Scan for the cell matching the given text and deliver its (x, y) coordinate at center. 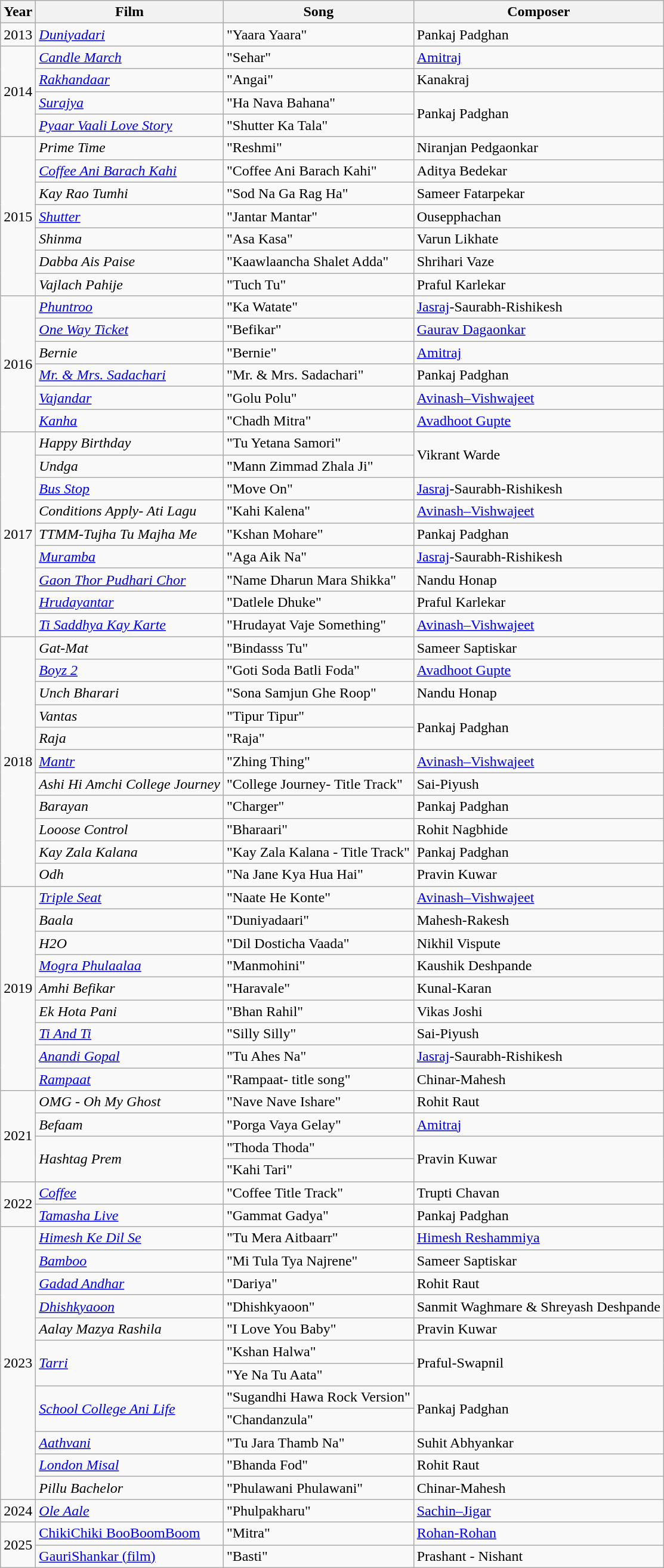
"Kshan Mohare" (319, 534)
OMG - Oh My Ghost (130, 1102)
Composer (538, 12)
Muramba (130, 557)
"Dhishkyaoon" (319, 1306)
"Gammat Gadya" (319, 1215)
H2O (130, 943)
Baala (130, 920)
Hrudayantar (130, 602)
Duniyadari (130, 35)
"Bhanda Fod" (319, 1465)
"Sehar" (319, 57)
Ti And Ti (130, 1034)
2018 (18, 761)
Ousepphachan (538, 216)
Gaurav Dagaonkar (538, 330)
"Coffee Title Track" (319, 1193)
"I Love You Baby" (319, 1329)
2015 (18, 216)
Gat-Mat (130, 647)
Ashi Hi Amchi College Journey (130, 784)
Sameer Fatarpekar (538, 193)
Tamasha Live (130, 1215)
"Reshmi" (319, 148)
Bamboo (130, 1261)
"Coffee Ani Barach Kahi" (319, 171)
"Nave Nave Ishare" (319, 1102)
"Na Jane Kya Hua Hai" (319, 875)
Gadad Andhar (130, 1283)
"Basti" (319, 1556)
School College Ani Life (130, 1409)
"Tuch Tu" (319, 285)
Vajandar (130, 398)
"Mitra" (319, 1533)
"Raja" (319, 739)
"Mann Zimmad Zhala Ji" (319, 466)
"Kaawlaancha Shalet Adda" (319, 261)
"Ha Nava Bahana" (319, 103)
Shrihari Vaze (538, 261)
"Silly Silly" (319, 1034)
"Thoda Thoda" (319, 1147)
"Zhing Thing" (319, 761)
"Bharaari" (319, 829)
"Tu Ahes Na" (319, 1057)
"Hrudayat Vaje Something" (319, 625)
Triple Seat (130, 897)
"Golu Polu" (319, 398)
"Move On" (319, 489)
"Tu Jara Thamb Na" (319, 1443)
"Mr. & Mrs. Sadachari" (319, 375)
One Way Ticket (130, 330)
Coffee (130, 1193)
Kanha (130, 421)
2023 (18, 1363)
"Rampaat- title song" (319, 1079)
Raja (130, 739)
Mr. & Mrs. Sadachari (130, 375)
"Shutter Ka Tala" (319, 125)
"Mi Tula Tya Najrene" (319, 1261)
Kay Zala Kalana (130, 852)
Suhit Abhyankar (538, 1443)
Bus Stop (130, 489)
"Naate He Konte" (319, 897)
Vikrant Warde (538, 455)
"Dariya" (319, 1283)
Rampaat (130, 1079)
2016 (18, 364)
Year (18, 12)
"Kahi Kalena" (319, 511)
Boyz 2 (130, 671)
Himesh Ke Dil Se (130, 1238)
Aathvani (130, 1443)
"Tipur Tipur" (319, 716)
Happy Birthday (130, 443)
ChikiChiki BooBoomBoom (130, 1533)
Mantr (130, 761)
"Bindasss Tu" (319, 647)
Hashtag Prem (130, 1159)
"Porga Vaya Gelay" (319, 1125)
2022 (18, 1204)
Rakhandaar (130, 80)
"Datlele Dhuke" (319, 602)
Looose Control (130, 829)
Rohan-Rohan (538, 1533)
"Manmohini" (319, 965)
2021 (18, 1136)
2014 (18, 91)
Ek Hota Pani (130, 1011)
Coffee Ani Barach Kahi (130, 171)
Rohit Nagbhide (538, 829)
Pillu Bachelor (130, 1488)
Prime Time (130, 148)
Praful-Swapnil (538, 1363)
"Kay Zala Kalana - Title Track" (319, 852)
Himesh Reshammiya (538, 1238)
Candle March (130, 57)
Ole Aale (130, 1511)
"Yaara Yaara" (319, 35)
"Sugandhi Hawa Rock Version" (319, 1397)
"Befikar" (319, 330)
"Charger" (319, 807)
"Chandanzula" (319, 1420)
"Haravale" (319, 988)
"Angai" (319, 80)
Gaon Thor Pudhari Chor (130, 579)
Trupti Chavan (538, 1193)
Kaushik Deshpande (538, 965)
Mahesh-Rakesh (538, 920)
Mogra Phulaalaa (130, 965)
"Sona Samjun Ghe Roop" (319, 693)
Odh (130, 875)
Prashant - Nishant (538, 1556)
London Misal (130, 1465)
2013 (18, 35)
Anandi Gopal (130, 1057)
Amhi Befikar (130, 988)
"Chadh Mitra" (319, 421)
Sachin–Jigar (538, 1511)
"Jantar Mantar" (319, 216)
Varun Likhate (538, 239)
Kunal-Karan (538, 988)
Unch Bharari (130, 693)
Surajya (130, 103)
"Tu Yetana Samori" (319, 443)
"Ye Na Tu Aata" (319, 1374)
"Dil Dosticha Vaada" (319, 943)
Niranjan Pedgaonkar (538, 148)
"Kshan Halwa" (319, 1351)
Sanmit Waghmare & Shreyash Deshpande (538, 1306)
"Bernie" (319, 353)
2019 (18, 988)
"Tu Mera Aitbaarr" (319, 1238)
Phuntroo (130, 307)
Conditions Apply- Ati Lagu (130, 511)
Befaam (130, 1125)
Undga (130, 466)
"Goti Soda Batli Foda" (319, 671)
Nikhil Vispute (538, 943)
Kanakraj (538, 80)
"Asa Kasa" (319, 239)
Tarri (130, 1363)
Aditya Bedekar (538, 171)
"Name Dharun Mara Shikka" (319, 579)
Kay Rao Tumhi (130, 193)
Song (319, 12)
Aalay Mazya Rashila (130, 1329)
Vikas Joshi (538, 1011)
"Duniyadaari" (319, 920)
2025 (18, 1545)
Vajlach Pahije (130, 285)
"Aga Aik Na" (319, 557)
Barayan (130, 807)
2017 (18, 535)
Shinma (130, 239)
Dhishkyaoon (130, 1306)
"Phulpakharu" (319, 1511)
"Sod Na Ga Rag Ha" (319, 193)
"Ka Watate" (319, 307)
2024 (18, 1511)
"Bhan Rahil" (319, 1011)
"Phulawani Phulawani" (319, 1488)
"College Journey- Title Track" (319, 784)
Pyaar Vaali Love Story (130, 125)
Film (130, 12)
Dabba Ais Paise (130, 261)
GauriShankar (film) (130, 1556)
TTMM-Tujha Tu Majha Me (130, 534)
Ti Saddhya Kay Karte (130, 625)
"Kahi Tari" (319, 1170)
Bernie (130, 353)
Shutter (130, 216)
Vantas (130, 716)
